Search for the cell housing the specified text and yield its (X, Y) center coordinate. 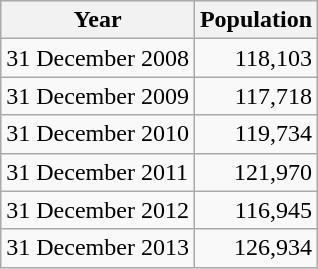
117,718 (256, 96)
31 December 2008 (98, 58)
126,934 (256, 248)
121,970 (256, 172)
Year (98, 20)
31 December 2009 (98, 96)
Population (256, 20)
31 December 2012 (98, 210)
118,103 (256, 58)
119,734 (256, 134)
116,945 (256, 210)
31 December 2010 (98, 134)
31 December 2011 (98, 172)
31 December 2013 (98, 248)
